Locate the cell with the specified text and output its (X, Y) center coordinate. 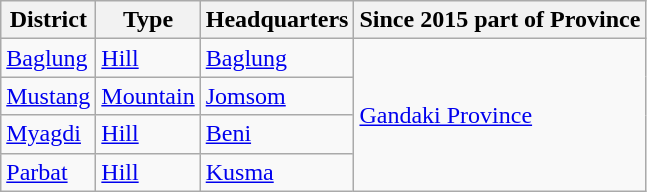
Since 2015 part of Province (500, 20)
Mountain (148, 96)
Type (148, 20)
Beni (277, 134)
Mustang (48, 96)
Kusma (277, 172)
Jomsom (277, 96)
Myagdi (48, 134)
District (48, 20)
Gandaki Province (500, 115)
Parbat (48, 172)
Headquarters (277, 20)
